Determine the (x, y) coordinate at the center of the cell enclosing the given text.  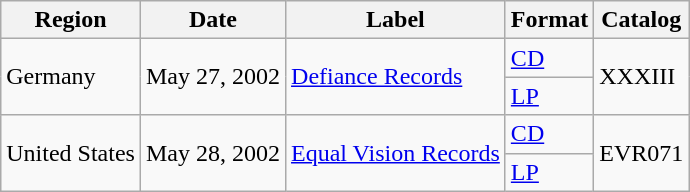
XXXIII (642, 77)
Date (212, 20)
Label (396, 20)
United States (71, 153)
Catalog (642, 20)
Germany (71, 77)
Format (549, 20)
May 27, 2002 (212, 77)
May 28, 2002 (212, 153)
Region (71, 20)
Equal Vision Records (396, 153)
Defiance Records (396, 77)
EVR071 (642, 153)
